Pinpoint the cell where the given text exists, returning its [x, y] midpoint coordinate. 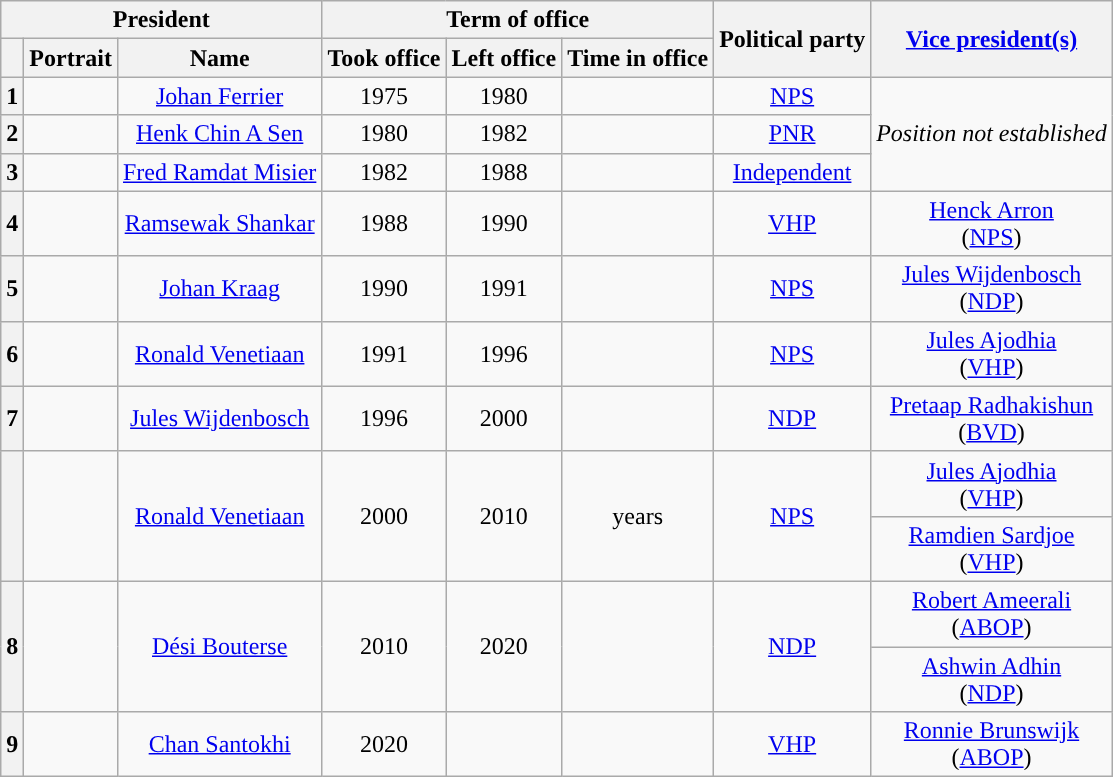
Robert Ameerali(ABOP) [992, 614]
6 [12, 354]
Portrait [71, 58]
President [162, 20]
5 [12, 288]
Pretaap Radhakishun(BVD) [992, 418]
Chan Santokhi [219, 744]
Fred Ramdat Misier [219, 172]
Henck Arron(NPS) [992, 224]
3 [12, 172]
Took office [384, 58]
Name [219, 58]
Time in office [638, 58]
Ramsewak Shankar [219, 224]
Ronnie Brunswijk(ABOP) [992, 744]
2 [12, 134]
Vice president(s) [992, 39]
Term of office [518, 20]
1 [12, 96]
years [638, 516]
Johan Ferrier [219, 96]
Independent [792, 172]
PNR [792, 134]
Position not established [992, 134]
7 [12, 418]
8 [12, 646]
Henk Chin A Sen [219, 134]
9 [12, 744]
Dési Bouterse [219, 646]
Johan Kraag [219, 288]
Left office [504, 58]
Ramdien Sardjoe(VHP) [992, 548]
Political party [792, 39]
4 [12, 224]
Jules Wijdenbosch(NDP) [992, 288]
Jules Wijdenbosch [219, 418]
1975 [384, 96]
Ashwin Adhin(NDP) [992, 678]
